Detect which cell encompasses the target text, then output its [X, Y] center coordinate. 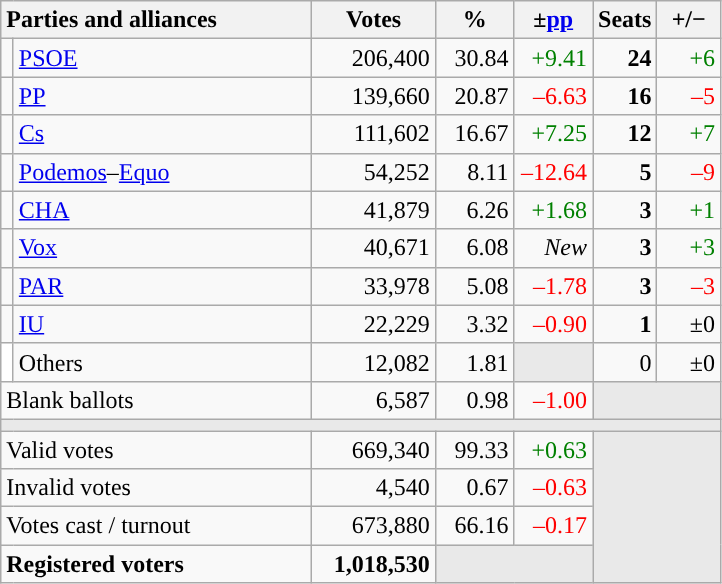
669,340 [374, 449]
24 [624, 58]
+0.63 [554, 449]
111,602 [374, 134]
CHA [162, 210]
–0.90 [554, 324]
1 [624, 324]
12,082 [374, 362]
Others [162, 362]
–3 [689, 286]
5 [624, 172]
+7.25 [554, 134]
Invalid votes [156, 488]
22,229 [374, 324]
Seats [624, 20]
+3 [689, 248]
Podemos–Equo [162, 172]
% [474, 20]
0.98 [474, 400]
5.08 [474, 286]
IU [162, 324]
–0.17 [554, 526]
0.67 [474, 488]
±pp [554, 20]
33,978 [374, 286]
41,879 [374, 210]
Blank ballots [156, 400]
–9 [689, 172]
8.11 [474, 172]
Parties and alliances [156, 20]
3.32 [474, 324]
+1.68 [554, 210]
6.08 [474, 248]
–12.64 [554, 172]
–1.78 [554, 286]
6.26 [474, 210]
206,400 [374, 58]
–6.63 [554, 96]
40,671 [374, 248]
139,660 [374, 96]
–5 [689, 96]
30.84 [474, 58]
16.67 [474, 134]
PSOE [162, 58]
4,540 [374, 488]
1.81 [474, 362]
Votes [374, 20]
99.33 [474, 449]
+9.41 [554, 58]
0 [624, 362]
20.87 [474, 96]
673,880 [374, 526]
–1.00 [554, 400]
+1 [689, 210]
+/− [689, 20]
Vox [162, 248]
+7 [689, 134]
54,252 [374, 172]
PP [162, 96]
Cs [162, 134]
New [554, 248]
6,587 [374, 400]
+6 [689, 58]
PAR [162, 286]
Votes cast / turnout [156, 526]
Registered voters [156, 564]
16 [624, 96]
1,018,530 [374, 564]
66.16 [474, 526]
Valid votes [156, 449]
–0.63 [554, 488]
12 [624, 134]
